Return (x, y) of the center of cell containing provided text 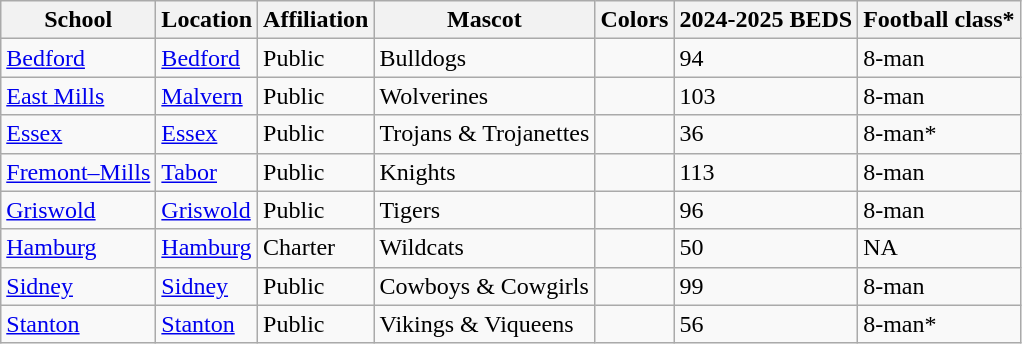
96 (766, 210)
50 (766, 248)
Trojans & Trojanettes (484, 134)
2024-2025 BEDS (766, 20)
Location (207, 20)
Malvern (207, 96)
Tigers (484, 210)
Charter (316, 248)
36 (766, 134)
103 (766, 96)
Wolverines (484, 96)
99 (766, 286)
Wildcats (484, 248)
56 (766, 324)
Vikings & Viqueens (484, 324)
94 (766, 58)
Fremont–Mills (78, 172)
Mascot (484, 20)
Knights (484, 172)
Football class* (939, 20)
Colors (634, 20)
Tabor (207, 172)
School (78, 20)
Affiliation (316, 20)
113 (766, 172)
East Mills (78, 96)
Bulldogs (484, 58)
NA (939, 248)
Cowboys & Cowgirls (484, 286)
